Return (x, y) of the center of cell containing provided text 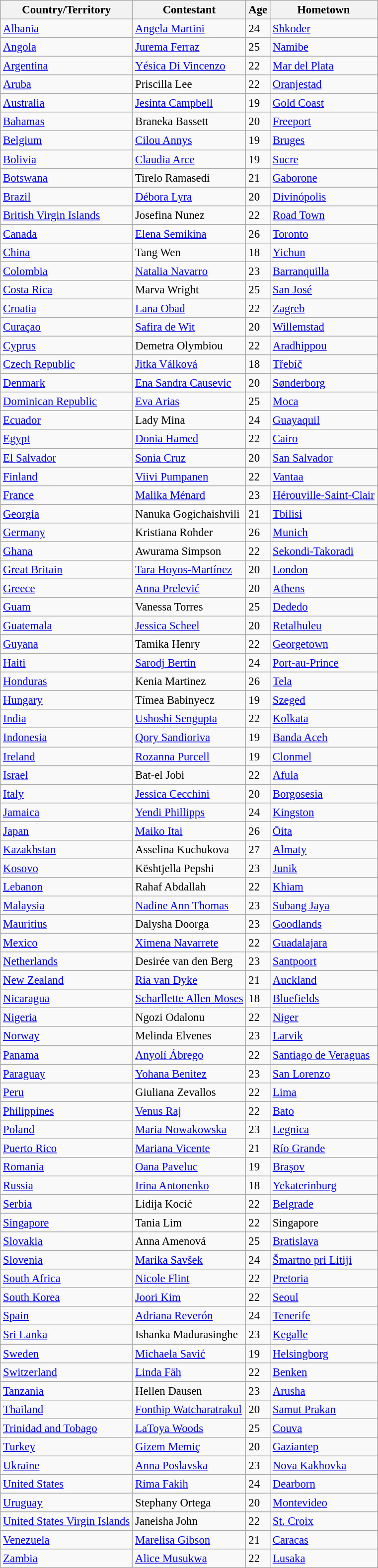
Bahamas (67, 122)
Botswana (67, 178)
Kosovo (67, 868)
Sonia Cruz (189, 458)
Slovakia (67, 1241)
Třebíč (324, 364)
Guam (67, 607)
Melinda Elvenes (189, 1036)
Hometown (324, 10)
Thailand (67, 1409)
Israel (67, 775)
Age (258, 10)
Ukraine (67, 1465)
Spain (67, 1316)
Tanzania (67, 1391)
Janeisha John (189, 1521)
Serbia (67, 1204)
Greece (67, 588)
Claudia Arce (189, 159)
Costa Rica (67, 290)
Rima Fakih (189, 1484)
Cilou Annys (189, 140)
South Africa (67, 1279)
Donia Hamed (189, 439)
Haiti (67, 663)
Auckland (324, 980)
Tenerife (324, 1316)
Almaty (324, 850)
Malaysia (67, 905)
Finland (67, 477)
Yendi Phillipps (189, 812)
Ena Sandra Causevic (189, 383)
St. Croix (324, 1521)
Tbilisi (324, 514)
Niger (324, 1018)
Ria van Dyke (189, 980)
LaToya Woods (189, 1428)
Road Town (324, 215)
Goodlands (324, 924)
Viivi Pumpanen (189, 477)
Curaçao (67, 327)
Indonesia (67, 738)
Namibe (324, 47)
Willemstad (324, 327)
Country/Territory (67, 10)
Anyolí Ábrego (189, 1055)
Divinópolis (324, 197)
Banda Aceh (324, 738)
Ōita (324, 831)
Panama (67, 1055)
Turkey (67, 1447)
Peru (67, 1092)
Adriana Reverón (189, 1316)
United States (67, 1484)
Caracas (324, 1540)
Poland (67, 1130)
South Korea (67, 1297)
Demetra Olymbiou (189, 346)
Russia (67, 1185)
Ximena Navarrete (189, 943)
Georgia (67, 514)
Montevideo (324, 1502)
Seoul (324, 1297)
Nanuka Gogichaishvili (189, 514)
Athens (324, 588)
Sekondi-Takoradi (324, 551)
Kolkata (324, 719)
Bat-el Jobi (189, 775)
Denmark (67, 383)
Pretoria (324, 1279)
Lidija Kocić (189, 1204)
Jamaica (67, 812)
Guadalajara (324, 943)
Anna Poslavska (189, 1465)
Santpoort (324, 961)
Sucre (324, 159)
Norway (67, 1036)
Philippines (67, 1111)
Yohana Benitez (189, 1074)
Eva Arias (189, 402)
Michaela Savić (189, 1354)
Barranquilla (324, 271)
Switzerland (67, 1372)
Marva Wright (189, 290)
Couva (324, 1428)
Yichun (324, 253)
El Salvador (67, 458)
Tara Hoyos-Martínez (189, 570)
Czech Republic (67, 364)
Tang Wen (189, 253)
India (67, 719)
Ishanka Madurasinghe (189, 1335)
Marika Savšek (189, 1260)
Priscilla Lee (189, 84)
San José (324, 290)
Oranjestad (324, 84)
Sri Lanka (67, 1335)
Trinidad and Tobago (67, 1428)
Cyprus (67, 346)
Honduras (67, 682)
Croatia (67, 308)
Scharllette Allen Moses (189, 999)
Santiago de Veraguas (324, 1055)
Mariana Vicente (189, 1148)
Benken (324, 1372)
Dalysha Doorga (189, 924)
San Lorenzo (324, 1074)
Tímea Babinyecz (189, 700)
Ngozi Odalonu (189, 1018)
Stephany Ortega (189, 1502)
Afula (324, 775)
France (67, 495)
Venezuela (67, 1540)
Mauritius (67, 924)
Anna Amenová (189, 1241)
Aruba (67, 84)
Alice Musukwa (189, 1559)
Jitka Válková (189, 364)
Nadine Ann Thomas (189, 905)
Nicole Flint (189, 1279)
China (67, 253)
Maria Nowakowska (189, 1130)
Joori Kim (189, 1297)
Kështjella Pepshi (189, 868)
Arusha (324, 1391)
Dearborn (324, 1484)
Belgrade (324, 1204)
Bruges (324, 140)
Irina Antonenko (189, 1185)
Dominican Republic (67, 402)
Šmartno pri Litiji (324, 1260)
Débora Lyra (189, 197)
Hérouville-Saint-Clair (324, 495)
Jurema Ferraz (189, 47)
Aradhippou (324, 346)
Junik (324, 868)
Romania (67, 1167)
Hellen Dausen (189, 1391)
Lusaka (324, 1559)
27 (258, 850)
Marelisa Gibson (189, 1540)
Angola (67, 47)
Jessica Scheel (189, 626)
Awurama Simpson (189, 551)
Mexico (67, 943)
Mar del Plata (324, 66)
Dededo (324, 607)
Gizem Memiç (189, 1447)
Bato (324, 1111)
Khiam (324, 887)
Ecuador (67, 420)
Uruguay (67, 1502)
Moca (324, 402)
Safira de Wit (189, 327)
Puerto Rico (67, 1148)
Tamika Henry (189, 644)
Munich (324, 533)
Samut Prakan (324, 1409)
Braşov (324, 1167)
Larvik (324, 1036)
Yekaterinburg (324, 1185)
Lana Obad (189, 308)
Elena Semikina (189, 234)
Paraguay (67, 1074)
Italy (67, 794)
Kegalle (324, 1335)
Vanessa Torres (189, 607)
Colombia (67, 271)
Port-au-Prince (324, 663)
Venus Raj (189, 1111)
Slovenia (67, 1260)
Jesinta Campbell (189, 103)
Sønderborg (324, 383)
Bolivia (67, 159)
Asselina Kuchukova (189, 850)
Tirelo Ramasedi (189, 178)
Vantaa (324, 477)
Sweden (67, 1354)
Nigeria (67, 1018)
Great Britain (67, 570)
Egypt (67, 439)
Netherlands (67, 961)
London (324, 570)
Maiko Itai (189, 831)
Kingston (324, 812)
Yésica Di Vincenzo (189, 66)
Clonmel (324, 756)
Bratislava (324, 1241)
Fonthip Watcharatrakul (189, 1409)
Australia (67, 103)
Nova Kakhovka (324, 1465)
Kazakhstan (67, 850)
Lebanon (67, 887)
Contestant (189, 10)
Albania (67, 29)
Lady Mina (189, 420)
Josefina Nunez (189, 215)
Toronto (324, 234)
British Virgin Islands (67, 215)
Guatemala (67, 626)
Ireland (67, 756)
Ghana (67, 551)
Tania Lim (189, 1223)
Braneka Bassett (189, 122)
Helsingborg (324, 1354)
Anna Prelević (189, 588)
Borgosesia (324, 794)
Guayaquil (324, 420)
Zagreb (324, 308)
Tela (324, 682)
New Zealand (67, 980)
United States Virgin Islands (67, 1521)
Giuliana Zevallos (189, 1092)
Belgium (67, 140)
Georgetown (324, 644)
Ushoshi Sengupta (189, 719)
Kristiana Rohder (189, 533)
Retalhuleu (324, 626)
Zambia (67, 1559)
Gold Coast (324, 103)
Canada (67, 234)
Brazil (67, 197)
Gaziantep (324, 1447)
Qory Sandioriva (189, 738)
Rahaf Abdallah (189, 887)
Subang Jaya (324, 905)
Bluefields (324, 999)
Rozanna Purcell (189, 756)
Jessica Cecchini (189, 794)
Linda Fäh (189, 1372)
Natalia Navarro (189, 271)
Japan (67, 831)
Malika Ménard (189, 495)
Germany (67, 533)
Guyana (67, 644)
Legnica (324, 1130)
Argentina (67, 66)
Cairo (324, 439)
Desirée van den Berg (189, 961)
Hungary (67, 700)
Gaborone (324, 178)
Sarodj Bertin (189, 663)
Angela Martini (189, 29)
Oana Paveluc (189, 1167)
Nicaragua (67, 999)
Lima (324, 1092)
Río Grande (324, 1148)
Freeport (324, 122)
Shkoder (324, 29)
Szeged (324, 700)
San Salvador (324, 458)
Kenia Martinez (189, 682)
